Determine the [X, Y] coordinate at the center of the cell enclosing the given text.  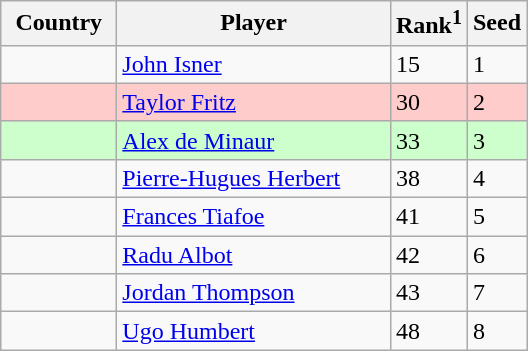
Pierre-Hugues Herbert [254, 178]
15 [428, 64]
Rank1 [428, 24]
Seed [496, 24]
33 [428, 140]
Ugo Humbert [254, 331]
John Isner [254, 64]
Alex de Minaur [254, 140]
Country [59, 24]
Frances Tiafoe [254, 217]
8 [496, 331]
3 [496, 140]
30 [428, 102]
7 [496, 293]
2 [496, 102]
1 [496, 64]
42 [428, 255]
43 [428, 293]
Radu Albot [254, 255]
Taylor Fritz [254, 102]
41 [428, 217]
6 [496, 255]
48 [428, 331]
Jordan Thompson [254, 293]
5 [496, 217]
Player [254, 24]
4 [496, 178]
38 [428, 178]
